Pinpoint the cell where the given text exists, returning its (X, Y) midpoint coordinate. 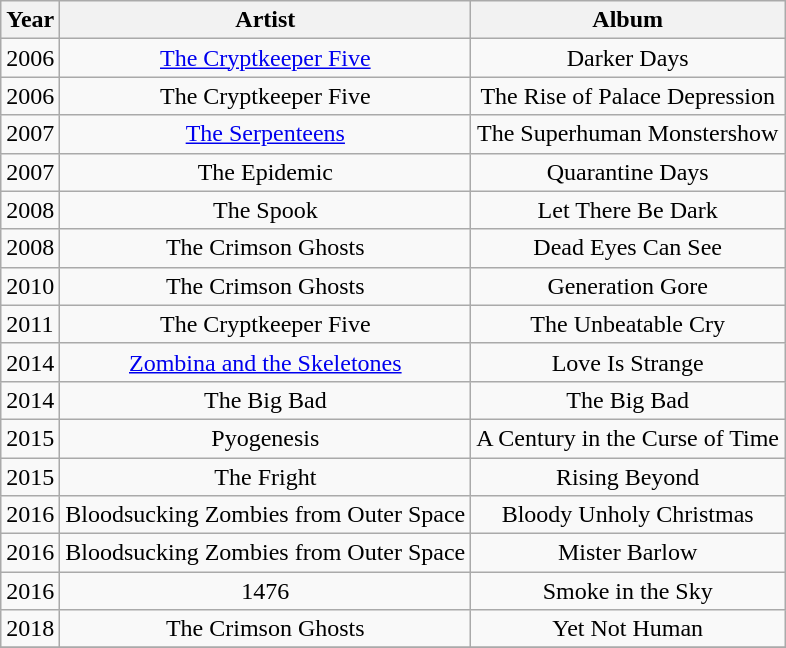
Pyogenesis (266, 438)
Dead Eyes Can See (628, 248)
Rising Beyond (628, 477)
Love Is Strange (628, 362)
Artist (266, 20)
The Unbeatable Cry (628, 324)
Darker Days (628, 58)
The Superhuman Monstershow (628, 134)
The Serpenteens (266, 134)
Zombina and the Skeletones (266, 362)
The Spook (266, 210)
Album (628, 20)
Bloody Unholy Christmas (628, 515)
Smoke in the Sky (628, 591)
1476 (266, 591)
Year (30, 20)
Quarantine Days (628, 172)
2011 (30, 324)
The Epidemic (266, 172)
Generation Gore (628, 286)
Let There Be Dark (628, 210)
Mister Barlow (628, 553)
The Rise of Palace Depression (628, 96)
2010 (30, 286)
2018 (30, 629)
The Fright (266, 477)
Yet Not Human (628, 629)
A Century in the Curse of Time (628, 438)
